Determine the (x, y) coordinate at the center of the cell enclosing the given text.  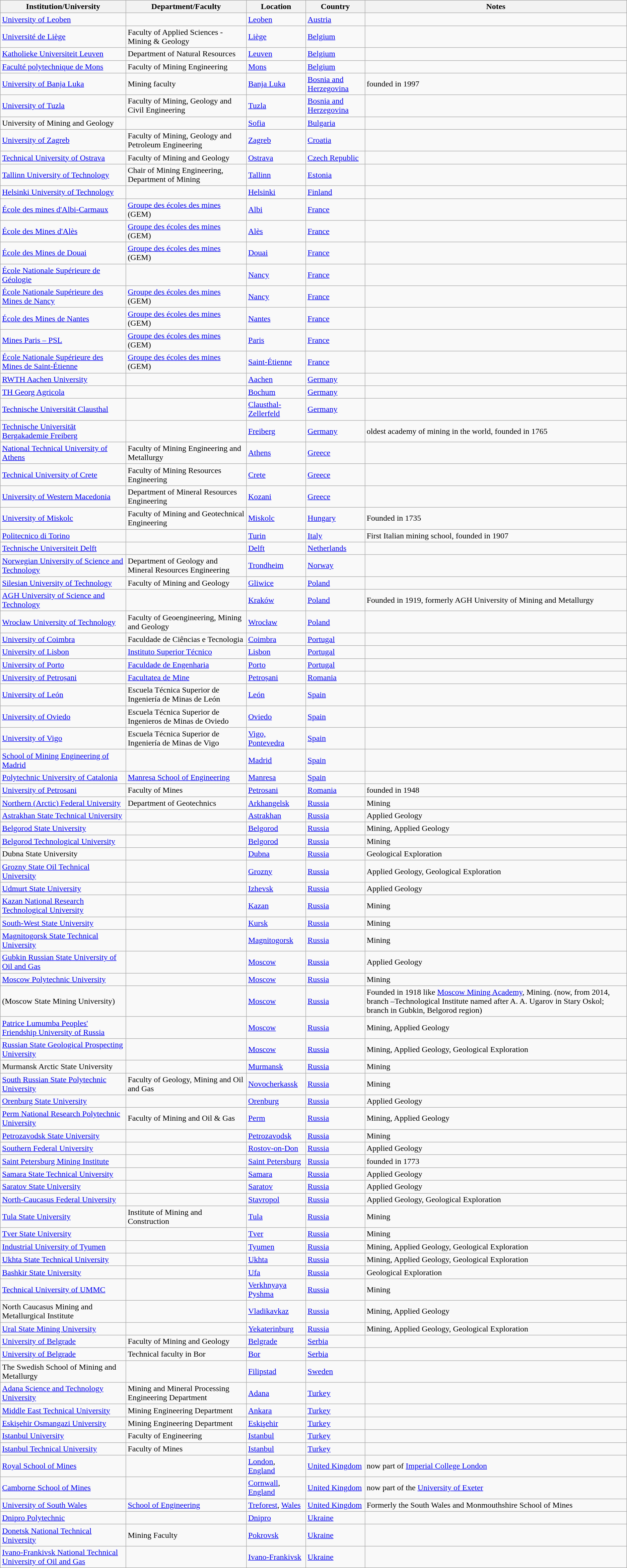
Faculty of Mining and Oil & Gas (186, 1118)
Izhevsk (276, 889)
Ankara (276, 1411)
Location (276, 7)
Filipstad (276, 1372)
Dnipro (276, 1518)
Ufa (276, 1272)
Vladikavkaz (276, 1311)
Politecnico di Torino (63, 536)
Department of Mineral Resources Engineering (186, 497)
University of Porto (63, 665)
Patrice Lumumba Peoples' Friendship University of Russia (63, 1027)
Murmansk Arctic State University (63, 1066)
Murmansk (276, 1066)
Samara State Technical University (63, 1174)
Netherlands (335, 548)
Lisbon (276, 652)
University of South Wales (63, 1505)
Mons (276, 67)
Helsinki University of Technology (63, 192)
École des Mines de Douai (63, 253)
Bor (276, 1354)
Rostov-on-Don (276, 1149)
Banja Luka (276, 84)
Bochum (276, 392)
Dubna State University (63, 854)
Technische Universität Clausthal (63, 409)
Tallinn (276, 175)
oldest academy of mining in the world, founded in 1765 (496, 431)
Tver State University (63, 1234)
Orenburg State University (63, 1101)
Country (335, 7)
Astrakhan State Technical University (63, 816)
Coimbra (276, 639)
School of Engineering (186, 1505)
Faculty of Applied Sciences - Mining & Geology (186, 37)
École des mines d'Albi-Carmaux (63, 209)
Sofia (276, 123)
London, England (276, 1466)
University of Oviedo (63, 716)
Faculty of Mining Engineering and Metallurgy (186, 453)
Eskişehir (276, 1423)
Leoben (276, 19)
Manresa (276, 777)
Cornwall, England (276, 1488)
Instituto Superior Técnico (186, 652)
Belgorod State University (63, 829)
North Caucasus Mining and Metallurgical Institute (63, 1311)
Dnipro Polytechnic (63, 1518)
Crete (276, 474)
Ukhta (276, 1259)
Moscow Polytechnic University (63, 979)
Clausthal-Zellerfeld (276, 409)
University of Leoben (63, 19)
Bulgaria (335, 123)
Petrozavodsk State University (63, 1136)
Saint Petersburg Mining Institute (63, 1161)
Technical University of Crete (63, 474)
Samara (276, 1174)
South-West State University (63, 923)
Royal School of Mines (63, 1466)
National Technical University of Athens (63, 453)
Tuzla (276, 106)
Ivano-Frankivsk National Technical University of Oil and Gas (63, 1557)
Mining faculty (186, 84)
Norwegian University of Science and Technology (63, 566)
AGH University of Science and Technology (63, 600)
Facultatea de Mine (186, 677)
Adana Science and Technology University (63, 1393)
South Russian State Polytechnic University (63, 1084)
University of Petrosani (63, 790)
École Nationale Supérieure de Géologie (63, 275)
Oviedo (276, 716)
Petrosani (276, 790)
Delft (276, 548)
Italy (335, 536)
Wrocław (276, 622)
Vigo, Pontevedra (276, 738)
Croatia (335, 140)
Technical University of Ostrava (63, 157)
Freiberg (276, 431)
founded in 1997 (496, 84)
Faculty of Engineering (186, 1436)
now part of Imperial College London (496, 1466)
Hungary (335, 518)
Faculty of Mining Engineering (186, 67)
Athens (276, 453)
North-Caucasus Federal University (63, 1199)
Magnitogorsk (276, 940)
Founded in 1735 (496, 518)
Adana (276, 1393)
École Nationale Supérieure des Mines de Saint-Étienne (63, 362)
Pokrovsk (276, 1535)
Technische Universiteit Delft (63, 548)
Silesian University of Technology (63, 583)
RWTH Aachen University (63, 379)
University of León (63, 695)
Norway (335, 566)
Industrial University of Tyumen (63, 1247)
Escuela Técnica Superior de Ingenieros de Minas de Oviedo (186, 716)
Belgrade (276, 1342)
Nantes (276, 318)
Helsinki (276, 192)
Porto (276, 665)
Faculty of Mining Resources Engineering (186, 474)
Albi (276, 209)
Magnitogorsk State Technical University (63, 940)
Northern (Arctic) Federal University (63, 803)
Founded in 1919, formerly AGH University of Mining and Metallurgy (496, 600)
Notes (496, 7)
University of Banja Luka (63, 84)
Petroșani (276, 677)
Novocherkassk (276, 1084)
Leuven (276, 54)
University of Vigo (63, 738)
Liège (276, 37)
École Nationale Supérieure des Mines de Nancy (63, 297)
Tver (276, 1234)
Dubna (276, 854)
Czech Republic (335, 157)
Camborne School of Mines (63, 1488)
Faculty of Mining and Geotechnical Engineering (186, 518)
Faculty of Geology, Mining and Oil and Gas (186, 1084)
Grozny (276, 871)
Perm (276, 1118)
Petrozavodsk (276, 1136)
Saint Petersburg (276, 1161)
University of Tuzla (63, 106)
Sweden (335, 1372)
Gubkin Russian State University of Oil and Gas (63, 962)
Tula (276, 1217)
University of Zagreb (63, 140)
Udmurt State University (63, 889)
founded in 1948 (496, 790)
Istanbul Technical University (63, 1449)
Kazan (276, 906)
Aachen (276, 379)
Orenburg (276, 1101)
Chair of Mining Engineering, Department of Mining (186, 175)
University of Western Macedonia (63, 497)
École des Mines de Nantes (63, 318)
Stavropol (276, 1199)
Grozny State Oil Technical University (63, 871)
Astrakhan (276, 816)
Zagreb (276, 140)
Paris (276, 340)
Université de Liège (63, 37)
Arkhangelsk (276, 803)
Alès (276, 231)
Belgorod Technological University (63, 841)
Kazan National Research Technological University (63, 906)
Department/Faculty (186, 7)
Gliwice (276, 583)
Miskolc (276, 518)
Technische Universität Bergakademie Freiberg (63, 431)
University of Mining and Geology (63, 123)
Ural State Mining University (63, 1328)
École des Mines d'Alès (63, 231)
Polytechnic University of Catalonia (63, 777)
University of Coimbra (63, 639)
Finland (335, 192)
University of Petroșani (63, 677)
Wrocław University of Technology (63, 622)
Mines Paris – PSL (63, 340)
Madrid (276, 760)
Faculdade de Ciências e Tecnologia (186, 639)
TH Georg Agricola (63, 392)
Tula State University (63, 1217)
Faculty of Geoengineering, Mining and Geology (186, 622)
Faculty of Mining, Geology and Civil Engineering (186, 106)
Austria (335, 19)
Russian State Geological Prospecting University (63, 1049)
Bashkir State University (63, 1272)
Tallinn University of Technology (63, 175)
Institute of Mining and Construction (186, 1217)
Katholieke Universiteit Leuven (63, 54)
Technical University of UMMC (63, 1289)
School of Mining Engineering of Madrid (63, 760)
now part of the University of Exeter (496, 1488)
Yekaterinburg (276, 1328)
Eskişehir Osmangazi University (63, 1423)
Perm National Research Polytechnic University (63, 1118)
The Swedish School of Mining and Metallurgy (63, 1372)
Department of Geology and Mineral Resources Engineering (186, 566)
Saratov (276, 1187)
founded in 1773 (496, 1161)
Faculty of Mining, Geology and Petroleum Engineering (186, 140)
Formerly the South Wales and Monmouthshire School of Mines (496, 1505)
First Italian mining school, founded in 1907 (496, 536)
Ostrava (276, 157)
Mining and Mineral Processing Engineering Department (186, 1393)
Trondheim (276, 566)
Department of Geotechnics (186, 803)
Department of Natural Resources (186, 54)
Escuela Técnica Superior de Ingeniería de Minas de León (186, 695)
Middle East Technical University (63, 1411)
Ivano-Frankivsk (276, 1557)
Istanbul University (63, 1436)
University of Miskolc (63, 518)
Kraków (276, 600)
Faculté polytechnique de Mons (63, 67)
Institution/University (63, 7)
Estonia (335, 175)
Saratov State University (63, 1187)
Turin (276, 536)
Manresa School of Engineering (186, 777)
Saint-Étienne (276, 362)
Kozani (276, 497)
Technical faculty in Bor (186, 1354)
Verkhnyaya Pyshma (276, 1289)
Escuela Técnica Superior de Ingeniería de Minas de Vigo (186, 738)
Mining Faculty (186, 1535)
(Moscow State Mining University) (63, 1001)
University of Lisbon (63, 652)
Faculdade de Engenharia (186, 665)
Tyumen (276, 1247)
Douai (276, 253)
Treforest, Wales (276, 1505)
Southern Federal University (63, 1149)
Donetsk National Technical University (63, 1535)
Ukhta State Technical University (63, 1259)
León (276, 695)
Kursk (276, 923)
